Return the (X, Y) coordinate for the center point of the cell that contains the specified text.  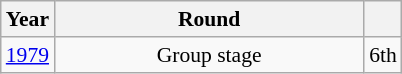
Group stage (209, 55)
1979 (28, 55)
Year (28, 19)
6th (383, 55)
Round (209, 19)
